For the text-containing cell, return its midpoint in [x, y] coordinate format. 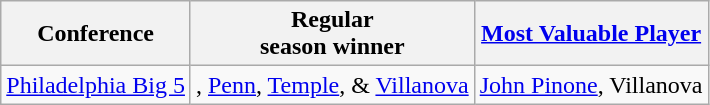
Conference [96, 34]
John Pinone, Villanova [591, 85]
Most Valuable Player [591, 34]
, Penn, Temple, & Villanova [332, 85]
Regular season winner [332, 34]
Philadelphia Big 5 [96, 85]
